Find where the given text appears and provide that cell's center as (x, y) coordinate. 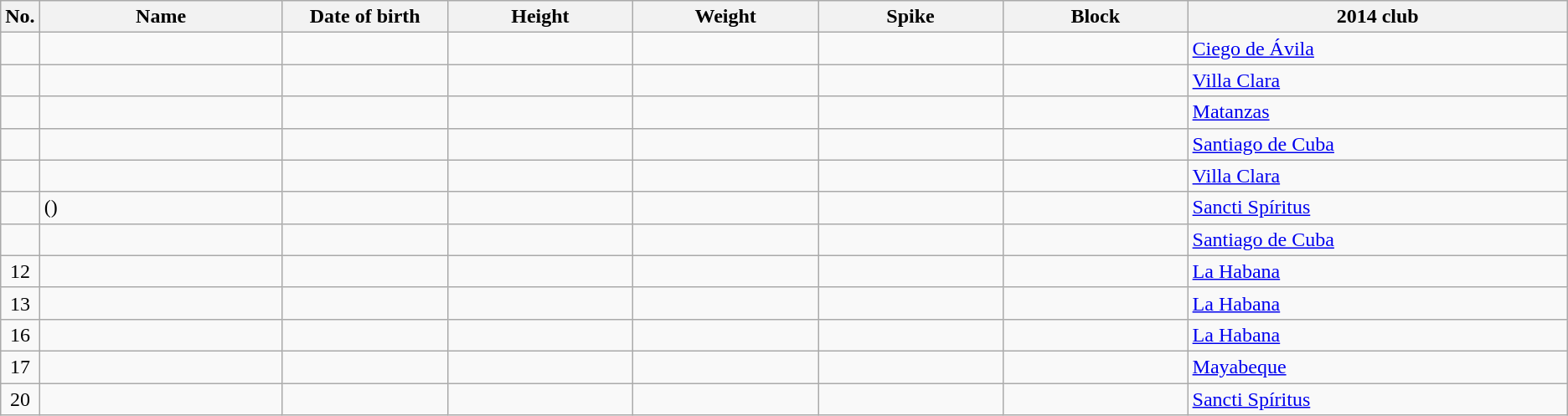
Mayabeque (1377, 367)
No. (20, 17)
Weight (725, 17)
Block (1096, 17)
12 (20, 271)
20 (20, 399)
17 (20, 367)
Name (161, 17)
2014 club (1377, 17)
16 (20, 335)
Matanzas (1377, 112)
() (161, 208)
Date of birth (365, 17)
Spike (911, 17)
Ciego de Ávila (1377, 49)
Height (539, 17)
13 (20, 303)
